Capture the cell that displays the provided text and extract its (X, Y) central coordinate. 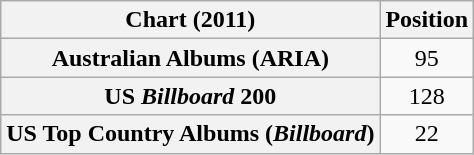
US Top Country Albums (Billboard) (190, 134)
Position (427, 20)
US Billboard 200 (190, 96)
Chart (2011) (190, 20)
95 (427, 58)
Australian Albums (ARIA) (190, 58)
128 (427, 96)
22 (427, 134)
